Output the (X, Y) coordinate of the center of the cell containing the given text.  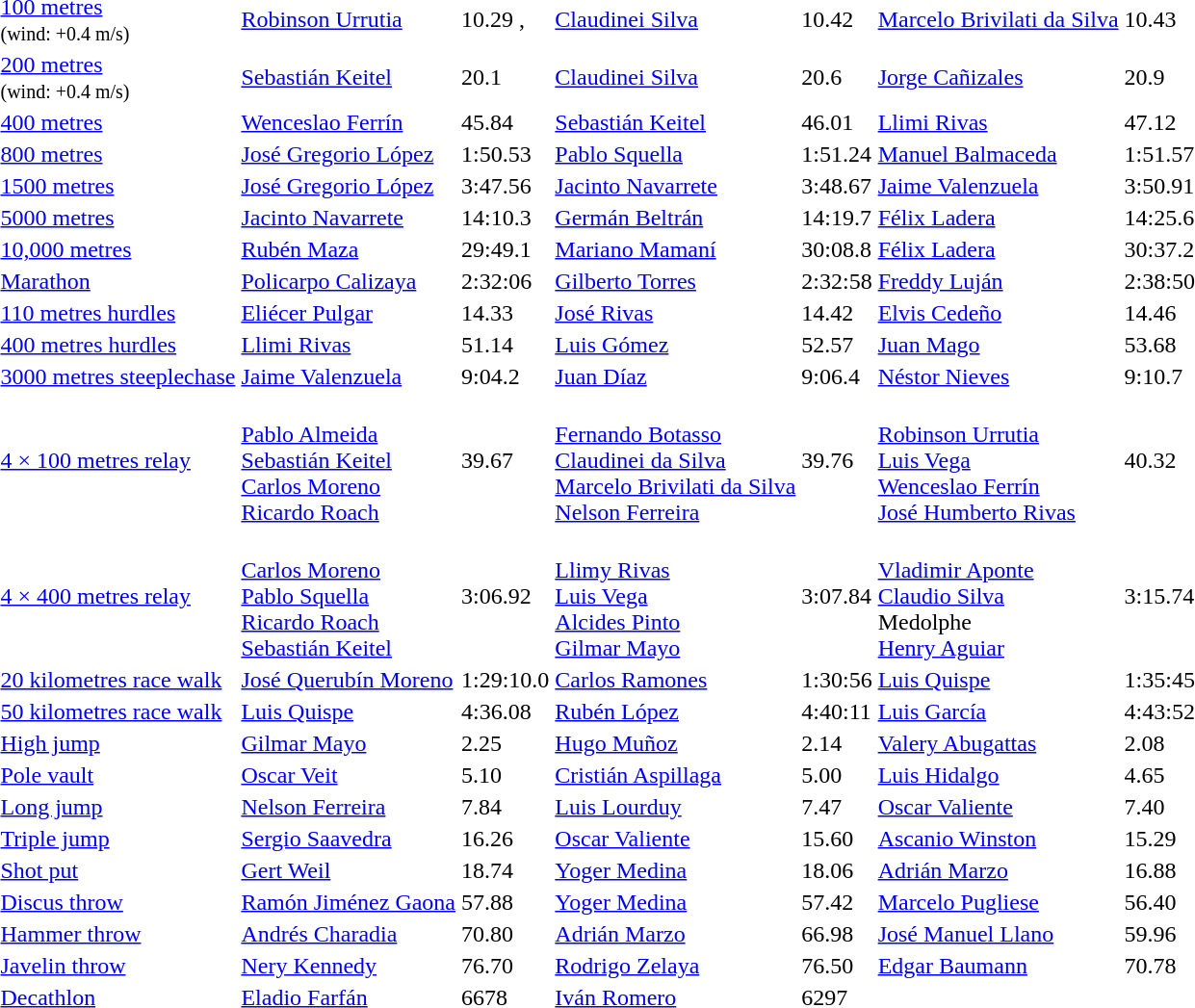
3:47.56 (506, 186)
9:04.2 (506, 376)
Ramón Jiménez Gaona (349, 902)
Eliécer Pulgar (349, 313)
Gilberto Torres (676, 281)
1:29:10.0 (506, 680)
Nelson Ferreira (349, 807)
Valery Abugattas (998, 743)
Luis Hidalgo (998, 775)
Jorge Cañizales (998, 77)
Rubén Maza (349, 249)
2.25 (506, 743)
Juan Díaz (676, 376)
57.42 (837, 902)
Luis Lourduy (676, 807)
18.06 (837, 870)
Pablo Squella (676, 154)
Mariano Mamaní (676, 249)
2:32:58 (837, 281)
Rubén López (676, 711)
Luis García (998, 711)
1:30:56 (837, 680)
14.42 (837, 313)
Cristián Aspillaga (676, 775)
18.74 (506, 870)
Andrés Charadia (349, 934)
1:51.24 (837, 154)
2:32:06 (506, 281)
Llimy RivasLuis VegaAlcides PintoGilmar Mayo (676, 596)
3:48.67 (837, 186)
Edgar Baumann (998, 966)
46.01 (837, 122)
30:08.8 (837, 249)
57.88 (506, 902)
52.57 (837, 345)
Elvis Cedeño (998, 313)
Germán Beltrán (676, 218)
5.10 (506, 775)
9:06.4 (837, 376)
3:07.84 (837, 596)
14.33 (506, 313)
Nery Kennedy (349, 966)
Fernando BotassoClaudinei da SilvaMarcelo Brivilati da SilvaNelson Ferreira (676, 460)
José Manuel Llano (998, 934)
Sergio Saavedra (349, 839)
Luis Gómez (676, 345)
76.70 (506, 966)
15.60 (837, 839)
Policarpo Calizaya (349, 281)
51.14 (506, 345)
16.26 (506, 839)
Claudinei Silva (676, 77)
Néstor Nieves (998, 376)
Manuel Balmaceda (998, 154)
39.67 (506, 460)
7.47 (837, 807)
Carlos MorenoPablo SquellaRicardo RoachSebastián Keitel (349, 596)
4:36.08 (506, 711)
Hugo Muñoz (676, 743)
Wenceslao Ferrín (349, 122)
Freddy Luján (998, 281)
14:10.3 (506, 218)
4:40:11 (837, 711)
Pablo AlmeidaSebastián KeitelCarlos MorenoRicardo Roach (349, 460)
70.80 (506, 934)
Robinson UrrutiaLuis VegaWenceslao FerrínJosé Humberto Rivas (998, 460)
Vladimir AponteClaudio SilvaMedolpheHenry Aguiar (998, 596)
14:19.7 (837, 218)
Ascanio Winston (998, 839)
Gilmar Mayo (349, 743)
20.1 (506, 77)
5.00 (837, 775)
3:06.92 (506, 596)
7.84 (506, 807)
2.14 (837, 743)
29:49.1 (506, 249)
66.98 (837, 934)
Juan Mago (998, 345)
Marcelo Pugliese (998, 902)
Carlos Ramones (676, 680)
Rodrigo Zelaya (676, 966)
José Querubín Moreno (349, 680)
76.50 (837, 966)
20.6 (837, 77)
Oscar Veit (349, 775)
Gert Weil (349, 870)
45.84 (506, 122)
José Rivas (676, 313)
1:50.53 (506, 154)
39.76 (837, 460)
